Search for the cell housing the specified text and yield its [x, y] center coordinate. 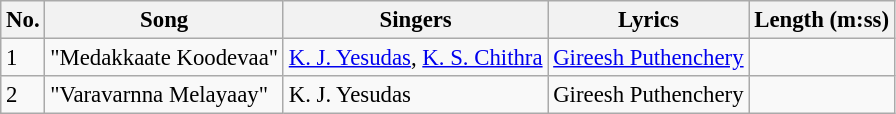
K. J. Yesudas, K. S. Chithra [415, 58]
2 [23, 95]
Length (m:ss) [822, 20]
Song [164, 20]
Singers [415, 20]
"Medakkaate Koodevaa" [164, 58]
No. [23, 20]
"Varavarnna Melayaay" [164, 95]
K. J. Yesudas [415, 95]
Lyrics [648, 20]
1 [23, 58]
